Pinpoint the cell where the given text exists, returning its (x, y) midpoint coordinate. 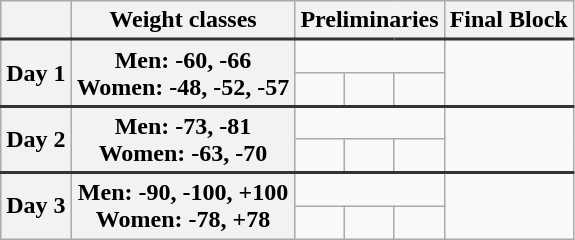
Weight classes (183, 20)
Day 3 (36, 206)
Final Block (508, 20)
Men: -73, -81 Women: -63, -70 (183, 140)
Men: -60, -66 Women: -48, -52, -57 (183, 74)
Day 1 (36, 74)
Preliminaries (370, 20)
Day 2 (36, 140)
Men: -90, -100, +100 Women: -78, +78 (183, 206)
